Extract the [X, Y] coordinate from the center of the cell holding the provided text.  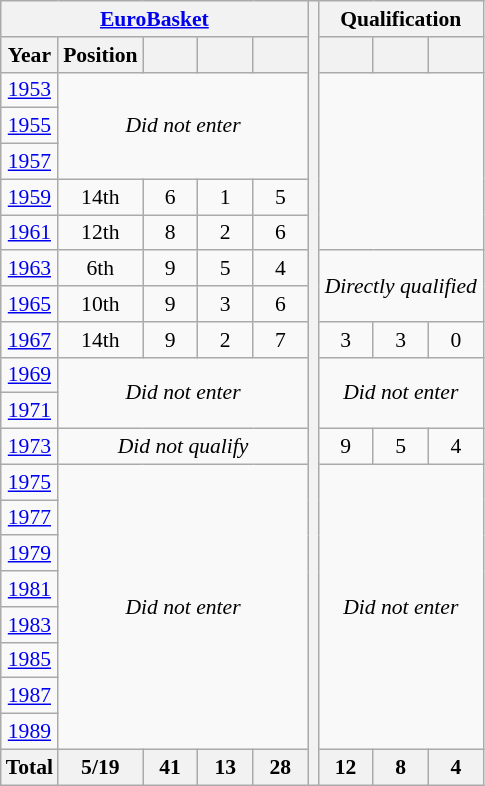
1967 [30, 340]
1987 [30, 696]
1981 [30, 589]
1 [226, 197]
6th [100, 269]
13 [226, 767]
1955 [30, 126]
Position [100, 55]
1965 [30, 304]
EuroBasket [154, 19]
1985 [30, 660]
1971 [30, 411]
1953 [30, 90]
1989 [30, 732]
Directly qualified [400, 286]
Qualification [400, 19]
1961 [30, 233]
1979 [30, 554]
10th [100, 304]
12 [346, 767]
1969 [30, 375]
5/19 [100, 767]
1963 [30, 269]
Did not qualify [183, 447]
1983 [30, 625]
1957 [30, 162]
1973 [30, 447]
7 [280, 340]
1977 [30, 518]
0 [456, 340]
Year [30, 55]
1959 [30, 197]
Total [30, 767]
12th [100, 233]
28 [280, 767]
1975 [30, 482]
41 [170, 767]
